Capture the cell that displays the provided text and extract its (x, y) central coordinate. 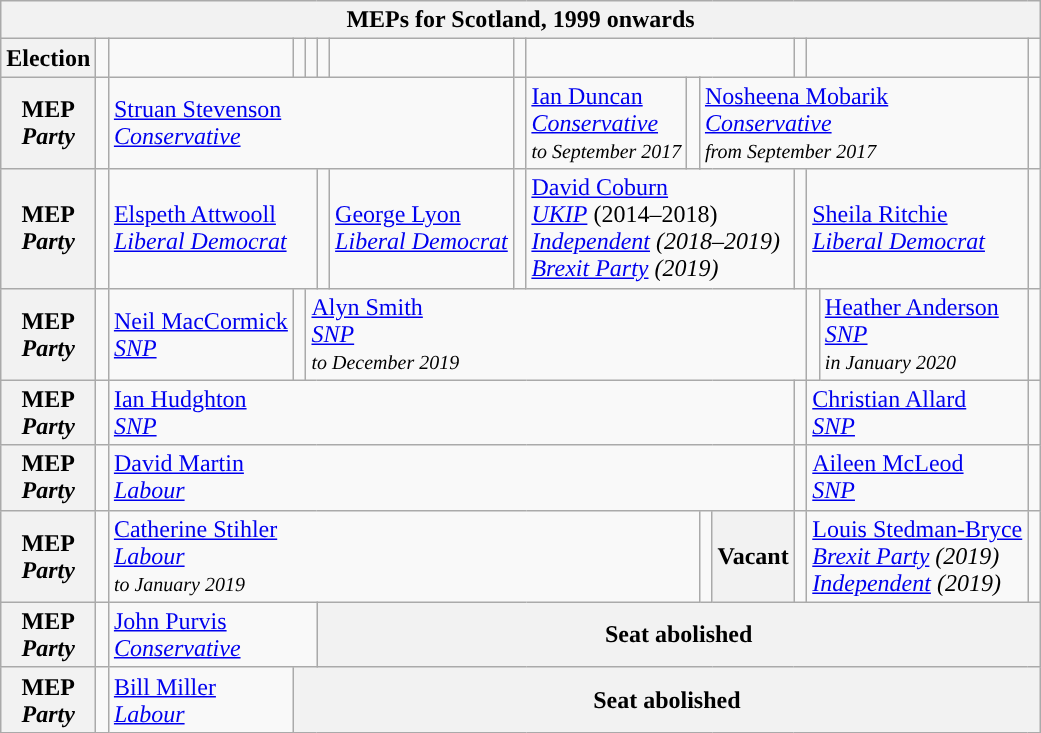
David CoburnUKIP (2014–2018) Independent (2018–2019)Brexit Party (2019) (660, 228)
Nosheena MobarikConservativefrom September 2017 (863, 123)
MEPs for Scotland, 1999 onwards (521, 20)
George LyonLiberal Democrat (422, 228)
Bill MillerLabour (200, 700)
David MartinLabour (451, 478)
Catherine StihlerLabourto January 2019 (404, 556)
Struan StevensonConservative (310, 123)
Alyn SmithSNPto December 2019 (556, 334)
Heather AndersonSNPin January 2020 (923, 334)
Elspeth AttwoollLiberal Democrat (212, 228)
Election (48, 58)
Louis Stedman-BryceBrexit Party (2019)Independent (2019) (918, 556)
Christian AllardSNP (918, 412)
Vacant (753, 556)
Ian HudghtonSNP (451, 412)
John PurvisConservative (212, 634)
Ian DuncanConservativeto September 2017 (606, 123)
Aileen McLeodSNP (918, 478)
Neil MacCormickSNP (200, 334)
Sheila RitchieLiberal Democrat (918, 228)
